Output the (x, y) coordinate of the center of the cell containing the given text.  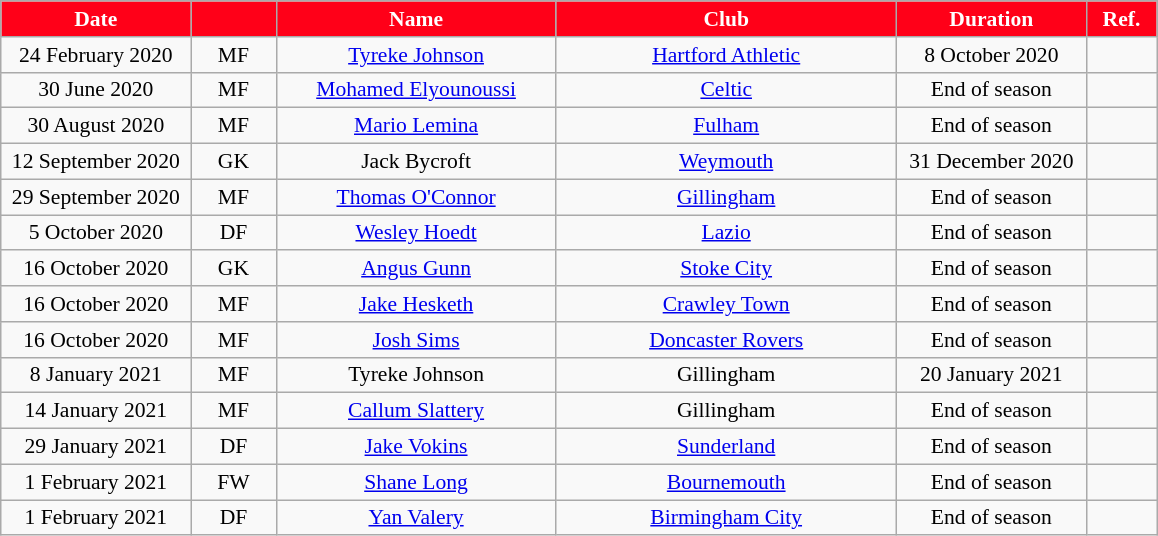
Date (96, 19)
Fulham (726, 126)
Ref. (1121, 19)
5 October 2020 (96, 233)
Weymouth (726, 162)
Stoke City (726, 269)
30 August 2020 (96, 126)
Thomas O'Connor (416, 197)
Shane Long (416, 482)
Mario Lemina (416, 126)
Lazio (726, 233)
Mohamed Elyounoussi (416, 90)
Name (416, 19)
Josh Sims (416, 340)
Wesley Hoedt (416, 233)
Yan Valery (416, 518)
Bournemouth (726, 482)
24 February 2020 (96, 55)
Doncaster Rovers (726, 340)
Birmingham City (726, 518)
Duration (991, 19)
30 June 2020 (96, 90)
Jake Hesketh (416, 304)
Hartford Athletic (726, 55)
Crawley Town (726, 304)
Club (726, 19)
Callum Slattery (416, 411)
12 September 2020 (96, 162)
Jake Vokins (416, 447)
29 January 2021 (96, 447)
FW (234, 482)
Sunderland (726, 447)
20 January 2021 (991, 375)
Jack Bycroft (416, 162)
Celtic (726, 90)
8 January 2021 (96, 375)
Angus Gunn (416, 269)
14 January 2021 (96, 411)
29 September 2020 (96, 197)
8 October 2020 (991, 55)
31 December 2020 (991, 162)
